Return the [x, y] coordinate for the center point of the cell that contains the specified text.  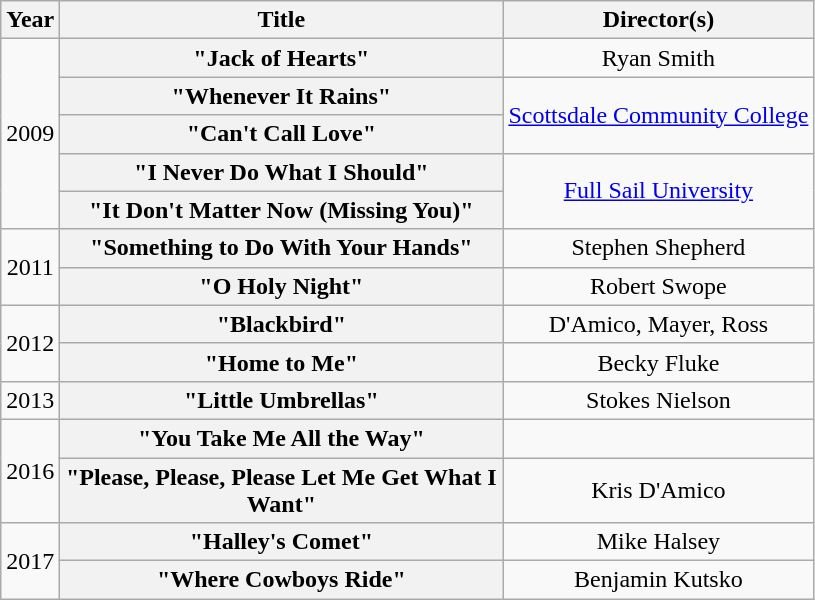
"Where Cowboys Ride" [282, 580]
Year [30, 20]
Benjamin Kutsko [658, 580]
"I Never Do What I Should" [282, 172]
Kris D'Amico [658, 490]
"Please, Please, Please Let Me Get What I Want" [282, 490]
Scottsdale Community College [658, 115]
Stokes Nielson [658, 400]
Becky Fluke [658, 362]
Robert Swope [658, 286]
"Blackbird" [282, 324]
Title [282, 20]
Director(s) [658, 20]
"Halley's Comet" [282, 542]
D'Amico, Mayer, Ross [658, 324]
"Jack of Hearts" [282, 58]
2011 [30, 267]
"Little Umbrellas" [282, 400]
Ryan Smith [658, 58]
"Whenever It Rains" [282, 96]
2012 [30, 343]
2016 [30, 470]
2017 [30, 561]
"O Holy Night" [282, 286]
Mike Halsey [658, 542]
Stephen Shepherd [658, 248]
"Can't Call Love" [282, 134]
Full Sail University [658, 191]
2013 [30, 400]
"It Don't Matter Now (Missing You)" [282, 210]
"Something to Do With Your Hands" [282, 248]
"You Take Me All the Way" [282, 438]
2009 [30, 134]
"Home to Me" [282, 362]
